From the cell containing the given text, extract its center point as [x, y] coordinate. 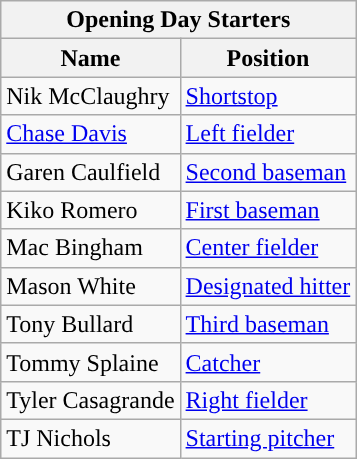
Opening Day Starters [178, 20]
Third baseman [268, 324]
Mac Bingham [90, 248]
Designated hitter [268, 286]
Chase Davis [90, 134]
Garen Caulfield [90, 172]
TJ Nichols [90, 438]
Mason White [90, 286]
Second baseman [268, 172]
Left fielder [268, 134]
Kiko Romero [90, 210]
Center fielder [268, 248]
Tyler Casagrande [90, 400]
Position [268, 58]
Nik McClaughry [90, 96]
Catcher [268, 362]
Tommy Splaine [90, 362]
Starting pitcher [268, 438]
Right fielder [268, 400]
First baseman [268, 210]
Tony Bullard [90, 324]
Name [90, 58]
Shortstop [268, 96]
